Return (X, Y) of the center of cell containing provided text 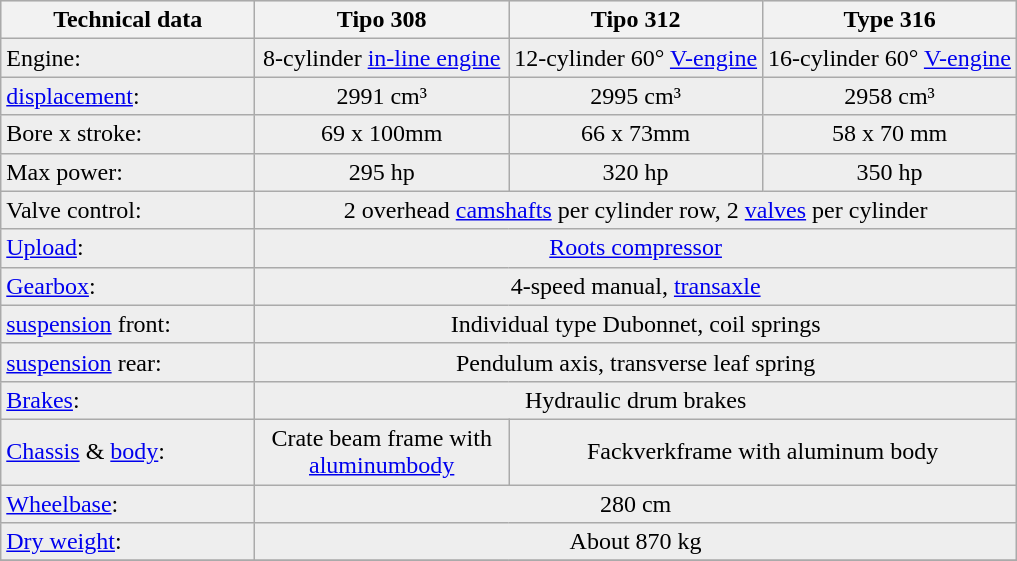
Roots compressor (636, 248)
69 x 100mm (382, 134)
Engine: (128, 58)
280 cm (636, 503)
295 hp (382, 172)
Pendulum axis, transverse leaf spring (636, 362)
suspension front: (128, 324)
2991 cm³ (382, 96)
320 hp (636, 172)
Valve control: (128, 210)
displacement: (128, 96)
Hydraulic drum brakes (636, 400)
Gearbox: (128, 286)
Dry weight: (128, 542)
16-cylinder 60° V-engine (890, 58)
66 x 73mm (636, 134)
Type 316 (890, 20)
suspension rear: (128, 362)
Crate beam frame with aluminumbody (382, 452)
2 overhead camshafts per cylinder row, 2 valves per cylinder (636, 210)
Chassis & body: (128, 452)
8-cylinder in-line engine (382, 58)
2995 cm³ (636, 96)
Max power: (128, 172)
Tipo 312 (636, 20)
Tipo 308 (382, 20)
4-speed manual, transaxle (636, 286)
Brakes: (128, 400)
Individual type Dubonnet, coil springs (636, 324)
12-cylinder 60° V-engine (636, 58)
Upload: (128, 248)
58 x 70 mm (890, 134)
350 hp (890, 172)
Wheelbase: (128, 503)
About 870 kg (636, 542)
Technical data (128, 20)
2958 cm³ (890, 96)
Bore x stroke: (128, 134)
Fackverkframe with aluminum body (763, 452)
